Pinpoint the cell where the given text exists, returning its (X, Y) midpoint coordinate. 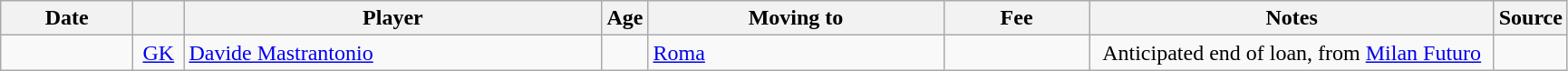
Anticipated end of loan, from Milan Futuro (1292, 53)
Fee (1017, 18)
Player (393, 18)
Davide Mastrantonio (393, 53)
GK (159, 53)
Notes (1292, 18)
Roma (796, 53)
Moving to (796, 18)
Date (67, 18)
Source (1530, 18)
Age (625, 18)
